Detect which cell encompasses the target text, then output its [X, Y] center coordinate. 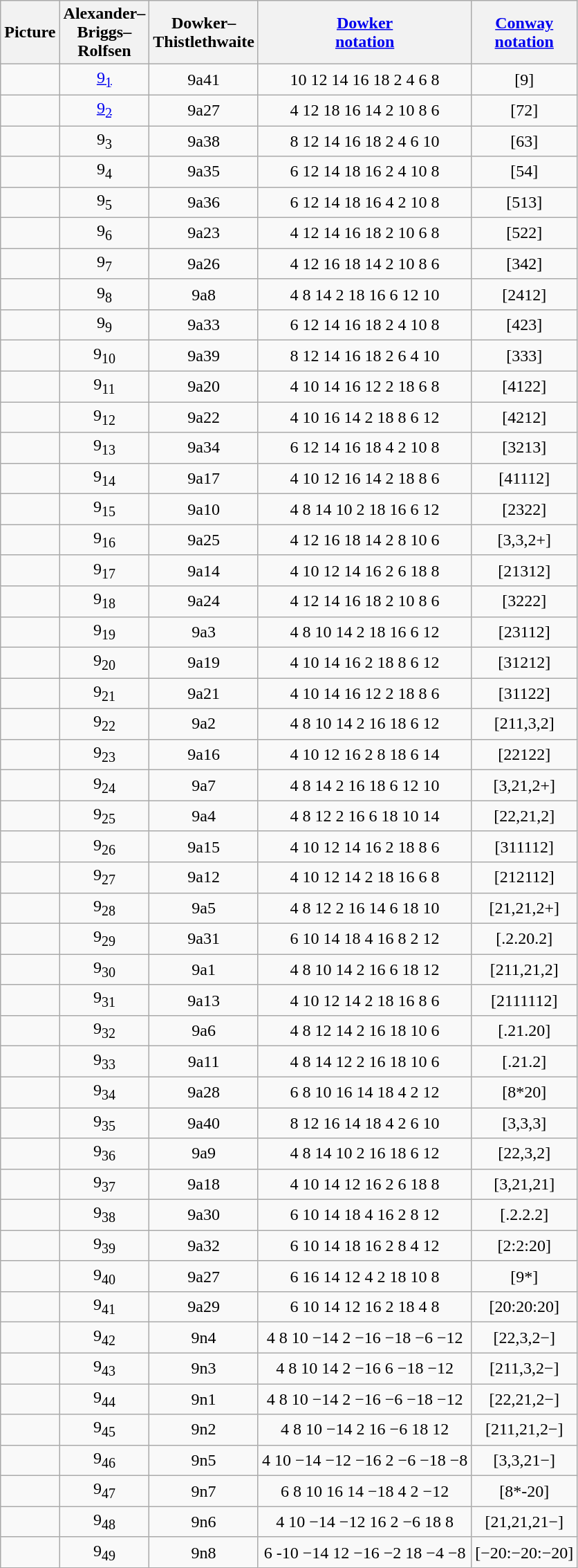
945 [104, 1430]
[2:2:20] [524, 1246]
922 [104, 724]
910 [104, 356]
4 10 14 12 16 2 6 18 8 [364, 1184]
4 12 18 16 14 2 10 8 6 [364, 110]
4 10 −14 −12 16 2 −6 18 8 [364, 1522]
8 12 16 14 18 4 2 6 10 [364, 1122]
6 16 14 12 4 2 18 10 8 [364, 1276]
[.21.20] [524, 1030]
9a­32 [204, 1246]
9a­26 [204, 264]
Dowker notation [364, 33]
915 [104, 509]
[9*] [524, 1276]
[21312] [524, 570]
[513] [524, 202]
9a­38 [204, 141]
Conway notation [524, 33]
4 10 16 14 2 18 8 6 12 [364, 417]
9a­29 [204, 1307]
[2111112] [524, 1000]
9n4 [204, 1338]
[−20:−20:−20] [524, 1552]
[4212] [524, 417]
917 [104, 570]
[.21.2] [524, 1061]
9n7 [204, 1491]
4 10 12 16 14 2 18 8 6 [364, 478]
9a­28 [204, 1092]
[20:20:20] [524, 1307]
91 [104, 80]
10 12 14 16 18 2 4 6 8 [364, 80]
932 [104, 1030]
4 10 12 14 2 18 16 8 6 [364, 1000]
[3,21,2+] [524, 785]
9a­14 [204, 570]
937 [104, 1184]
9a­35 [204, 172]
4 12 14 16 18 2 10 8 6 [364, 601]
914 [104, 478]
929 [104, 938]
935 [104, 1122]
912 [104, 417]
939 [104, 1246]
[211,21,2−] [524, 1430]
9n1 [204, 1399]
944 [104, 1399]
[23112] [524, 632]
4 10 12 14 16 2 18 8 6 [364, 846]
919 [104, 632]
4 8 10 14 2 −16 6 −18 −12 [364, 1368]
949 [104, 1552]
[211,3,2] [524, 724]
[522] [524, 233]
4 8 14 10 2 16 18 6 12 [364, 1154]
4 8 10 14 2 16 6 18 12 [364, 969]
6 10 14 18 4 16 8 2 12 [364, 938]
4 10 12 14 2 18 16 6 8 [364, 877]
9a­39 [204, 356]
9a6 [204, 1030]
95 [104, 202]
941 [104, 1307]
4 10 14 16 12 2 18 6 8 [364, 386]
[212112] [524, 877]
[22,21,2] [524, 816]
9a3 [204, 632]
[3,21,21] [524, 1184]
942 [104, 1338]
4 8 12 14 2 16 18 10 6 [364, 1030]
931 [104, 1000]
94 [104, 172]
920 [104, 662]
[21,21,2+] [524, 908]
924 [104, 785]
9a2 [204, 724]
92 [104, 110]
[31212] [524, 662]
[8*-20] [524, 1491]
9a5 [204, 908]
4 10 12 14 16 2 6 18 8 [364, 570]
938 [104, 1215]
[63] [524, 141]
9a­22 [204, 417]
4 8 10 −14 2 16 −6 18 12 [364, 1430]
927 [104, 877]
9a7 [204, 785]
4 8 10 14 2 18 16 6 12 [364, 632]
918 [104, 601]
9a­34 [204, 448]
934 [104, 1092]
913 [104, 448]
[9] [524, 80]
Dowker–Thistlethwaite [204, 33]
916 [104, 540]
[211,21,2] [524, 969]
[72] [524, 110]
921 [104, 693]
6 8 10 16 14 18 4 2 12 [364, 1092]
9a­31 [204, 938]
[41112] [524, 478]
9n2 [204, 1430]
[211,3,2−] [524, 1368]
936 [104, 1154]
9a­10 [204, 509]
4 10 12 16 2 8 18 6 14 [364, 754]
4 12 14 16 18 2 10 6 8 [364, 233]
9a9 [204, 1154]
9a­36 [204, 202]
[22,3,2] [524, 1154]
6 12 14 16 18 4 2 10 8 [364, 448]
940 [104, 1276]
925 [104, 816]
923 [104, 754]
9n3 [204, 1368]
4 8 10 −14 2 −16 −6 −18 −12 [364, 1399]
9n5 [204, 1460]
[3,3,21−] [524, 1460]
6 12 14 18 16 2 4 10 8 [364, 172]
9a­15 [204, 846]
947 [104, 1491]
4 8 14 10 2 18 16 6 12 [364, 509]
9a­19 [204, 662]
9a­24 [204, 601]
4 8 12 2 16 6 18 10 14 [364, 816]
8 12 14 16 18 2 6 4 10 [364, 356]
9a­16 [204, 754]
948 [104, 1522]
93 [104, 141]
98 [104, 294]
4 8 14 2 16 18 6 12 10 [364, 785]
Alexander–Briggs–Rolfsen [104, 33]
6 10 14 18 16 2 8 4 12 [364, 1246]
946 [104, 1460]
9a­18 [204, 1184]
[423] [524, 325]
4 8 12 2 16 14 6 18 10 [364, 908]
[.2.2.2] [524, 1215]
943 [104, 1368]
9n8 [204, 1552]
930 [104, 969]
4 12 16 18 14 2 10 8 6 [364, 264]
6 12 14 18 16 4 2 10 8 [364, 202]
4 10 14 16 12 2 18 8 6 [364, 693]
4 8 14 12 2 16 18 10 6 [364, 1061]
9a­33 [204, 325]
[2322] [524, 509]
[22,21,2−] [524, 1399]
4 8 10 −14 2 −16 −18 −6 −12 [364, 1338]
9a­21 [204, 693]
9a­11 [204, 1061]
[342] [524, 264]
[21,21,21−] [524, 1522]
[31122] [524, 693]
4 8 10 14 2 16 18 6 12 [364, 724]
6 -10 −14 12 −16 −2 18 −4 −8 [364, 1552]
4 12 16 18 14 2 8 10 6 [364, 540]
9a­13 [204, 1000]
[54] [524, 172]
4 10 −14 −12 −16 2 −6 −18 −8 [364, 1460]
6 8 10 16 14 −18 4 2 −12 [364, 1491]
9a­20 [204, 386]
6 12 14 16 18 2 4 10 8 [364, 325]
933 [104, 1061]
[2412] [524, 294]
[311112] [524, 846]
[3213] [524, 448]
9a­23 [204, 233]
9n6 [204, 1522]
6 10 14 18 4 16 2 8 12 [364, 1215]
911 [104, 386]
9a4 [204, 816]
[22122] [524, 754]
[3,3,3] [524, 1122]
[3222] [524, 601]
99 [104, 325]
9a­30 [204, 1215]
[333] [524, 356]
[8*20] [524, 1092]
9a­25 [204, 540]
[4122] [524, 386]
4 10 14 16 2 18 8 6 12 [364, 662]
9a­12 [204, 877]
[.2.20.2] [524, 938]
Picture [30, 33]
9a1 [204, 969]
4 8 14 2 18 16 6 12 10 [364, 294]
926 [104, 846]
9a8 [204, 294]
97 [104, 264]
9a­41 [204, 80]
8 12 14 16 18 2 4 6 10 [364, 141]
9a­17 [204, 478]
96 [104, 233]
[22,3,2−] [524, 1338]
9a­40 [204, 1122]
[3,3,2+] [524, 540]
6 10 14 12 16 2 18 4 8 [364, 1307]
928 [104, 908]
